Output the (X, Y) coordinate of the center of the cell containing the given text.  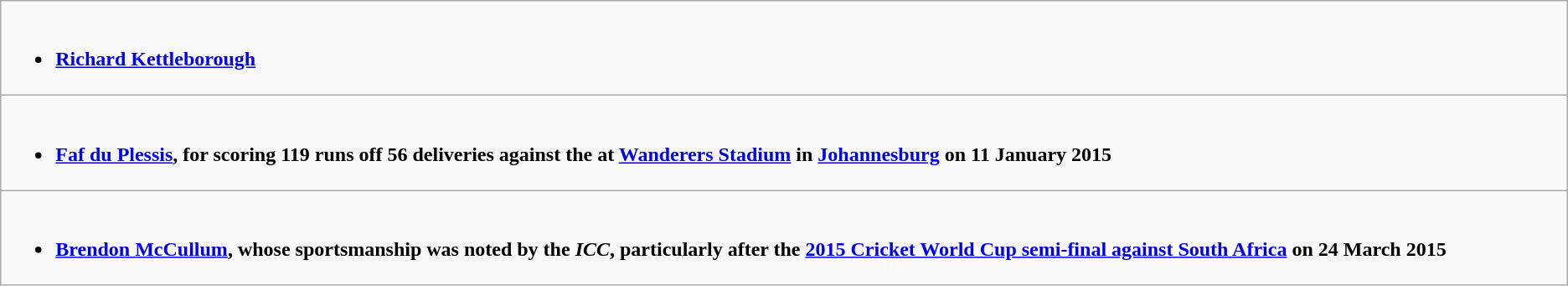
Richard Kettleborough (784, 49)
Faf du Plessis, for scoring 119 runs off 56 deliveries against the at Wanderers Stadium in Johannesburg on 11 January 2015 (784, 143)
